Locate the cell with the specified text and output its [x, y] center coordinate. 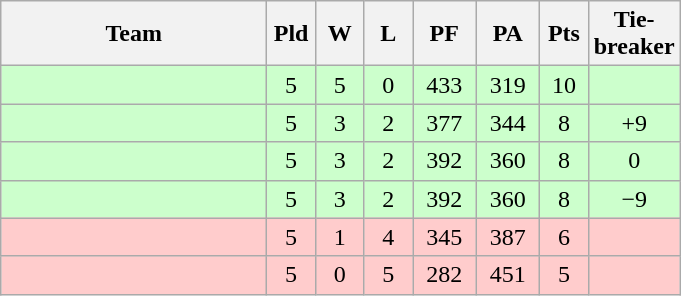
Pts [564, 34]
1 [340, 237]
10 [564, 85]
+9 [634, 123]
4 [388, 237]
319 [508, 85]
6 [564, 237]
Team [134, 34]
PA [508, 34]
282 [444, 275]
451 [508, 275]
Tie-breaker [634, 34]
L [388, 34]
345 [444, 237]
Pld [292, 34]
433 [444, 85]
377 [444, 123]
PF [444, 34]
387 [508, 237]
−9 [634, 199]
W [340, 34]
344 [508, 123]
